Search for the cell housing the specified text and yield its [X, Y] center coordinate. 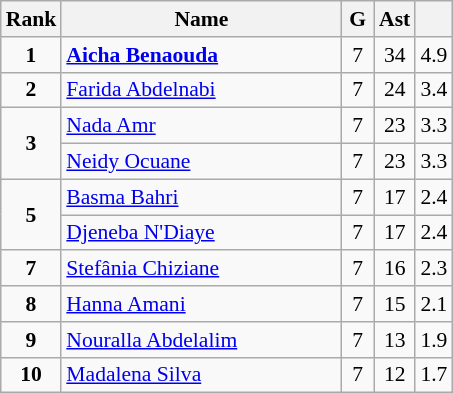
Neidy Ocuane [201, 162]
1.9 [434, 340]
5 [32, 214]
Madalena Silva [201, 375]
G [358, 19]
10 [32, 375]
2.1 [434, 304]
12 [394, 375]
Ast [394, 19]
1.7 [434, 375]
3 [32, 144]
4.9 [434, 55]
Farida Abdelnabi [201, 90]
15 [394, 304]
8 [32, 304]
Djeneba N'Diaye [201, 233]
3.4 [434, 90]
2.3 [434, 269]
34 [394, 55]
Rank [32, 19]
16 [394, 269]
9 [32, 340]
24 [394, 90]
Basma Bahri [201, 197]
Name [201, 19]
Nouralla Abdelalim [201, 340]
2 [32, 90]
Aicha Benaouda [201, 55]
1 [32, 55]
Nada Amr [201, 126]
Hanna Amani [201, 304]
Stefânia Chiziane [201, 269]
13 [394, 340]
